Determine the (x, y) coordinate at the center of the cell enclosing the given text.  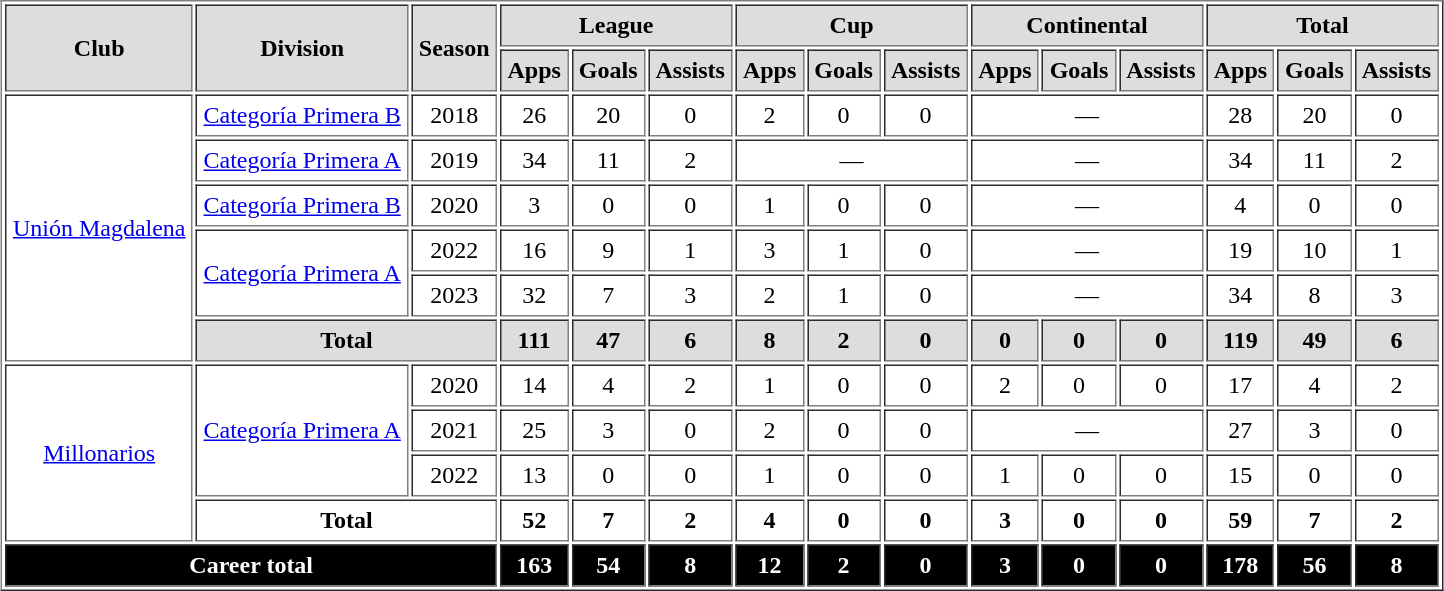
15 (1240, 475)
Club (99, 48)
Division (302, 48)
9 (608, 251)
26 (534, 115)
59 (1240, 521)
52 (534, 521)
54 (608, 565)
19 (1240, 251)
Unión Magdalena (99, 228)
56 (1315, 565)
178 (1240, 565)
Season (454, 48)
10 (1315, 251)
25 (534, 431)
2019 (454, 161)
32 (534, 295)
163 (534, 565)
49 (1315, 341)
119 (1240, 341)
Continental (1087, 25)
17 (1240, 385)
2021 (454, 431)
Millonarios (99, 452)
16 (534, 251)
Career total (251, 565)
47 (608, 341)
14 (534, 385)
League (616, 25)
12 (769, 565)
111 (534, 341)
2023 (454, 295)
28 (1240, 115)
27 (1240, 431)
2018 (454, 115)
Cup (851, 25)
13 (534, 475)
